Output the (X, Y) coordinate of the center of the cell containing the given text.  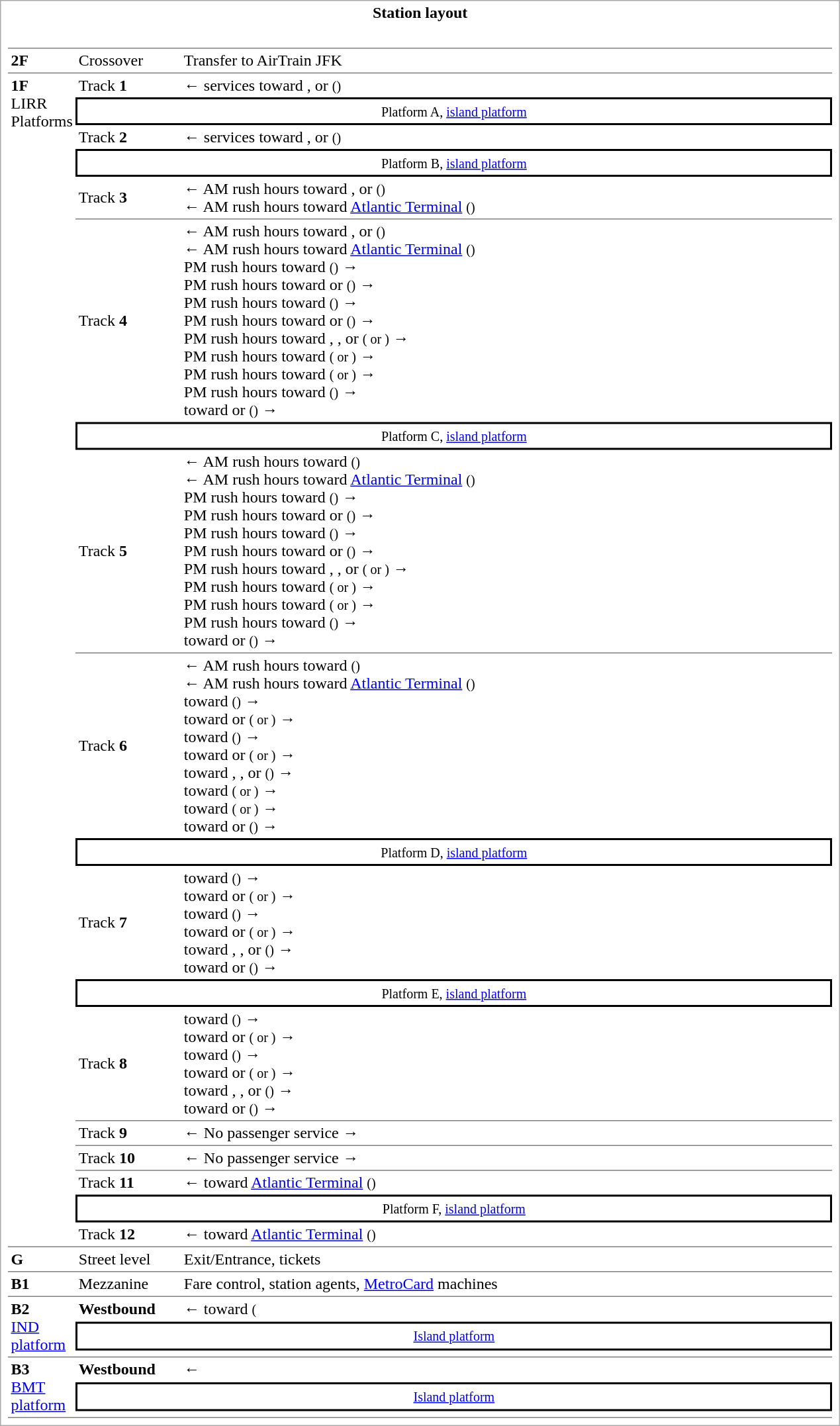
Track 2 (128, 137)
Platform C, island platform (454, 436)
B2IND platform (42, 1327)
Track 7 (128, 923)
Exit/Entrance, tickets (506, 1260)
Platform A, island platform (454, 111)
Platform E, island platform (454, 993)
Track 12 (128, 1235)
Track 6 (128, 745)
Track 11 (128, 1182)
Track 8 (128, 1064)
Crossover (128, 60)
← AM rush hours toward , or ()← AM rush hours toward Atlantic Terminal () (506, 198)
B1 (42, 1284)
Transfer to AirTrain JFK (506, 60)
Street level (128, 1260)
G (42, 1260)
Track 10 (128, 1159)
Fare control, station agents, MetroCard machines (506, 1284)
Track 3 (128, 198)
Track 9 (128, 1134)
Track 4 (128, 321)
Platform F, island platform (454, 1208)
1FLIRR Platforms (42, 660)
← (506, 1369)
Platform D, island platform (454, 852)
2F (42, 60)
Track 5 (128, 552)
Mezzanine (128, 1284)
B3BMT platform (42, 1388)
← toward ( (506, 1309)
Platform B, island platform (454, 163)
Track 1 (128, 85)
Station layout (420, 13)
